From the cell containing the given text, extract its center point as (x, y) coordinate. 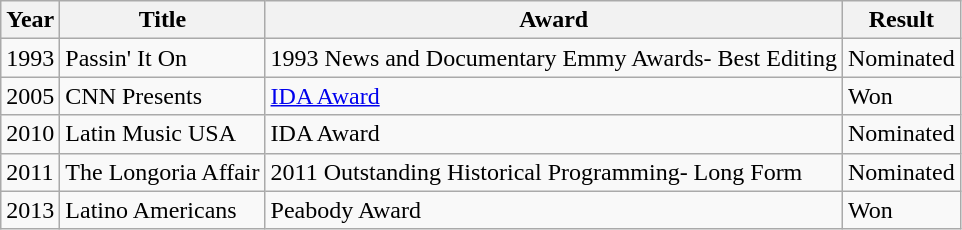
1993 News and Documentary Emmy Awards- Best Editing (554, 58)
Latin Music USA (162, 134)
Passin' It On (162, 58)
Year (30, 20)
Title (162, 20)
2010 (30, 134)
2011 Outstanding Historical Programming- Long Form (554, 172)
The Longoria Affair (162, 172)
Latino Americans (162, 210)
Result (901, 20)
2013 (30, 210)
CNN Presents (162, 96)
1993 (30, 58)
Peabody Award (554, 210)
2011 (30, 172)
Award (554, 20)
2005 (30, 96)
